Output the (X, Y) coordinate of the center of the cell containing the given text.  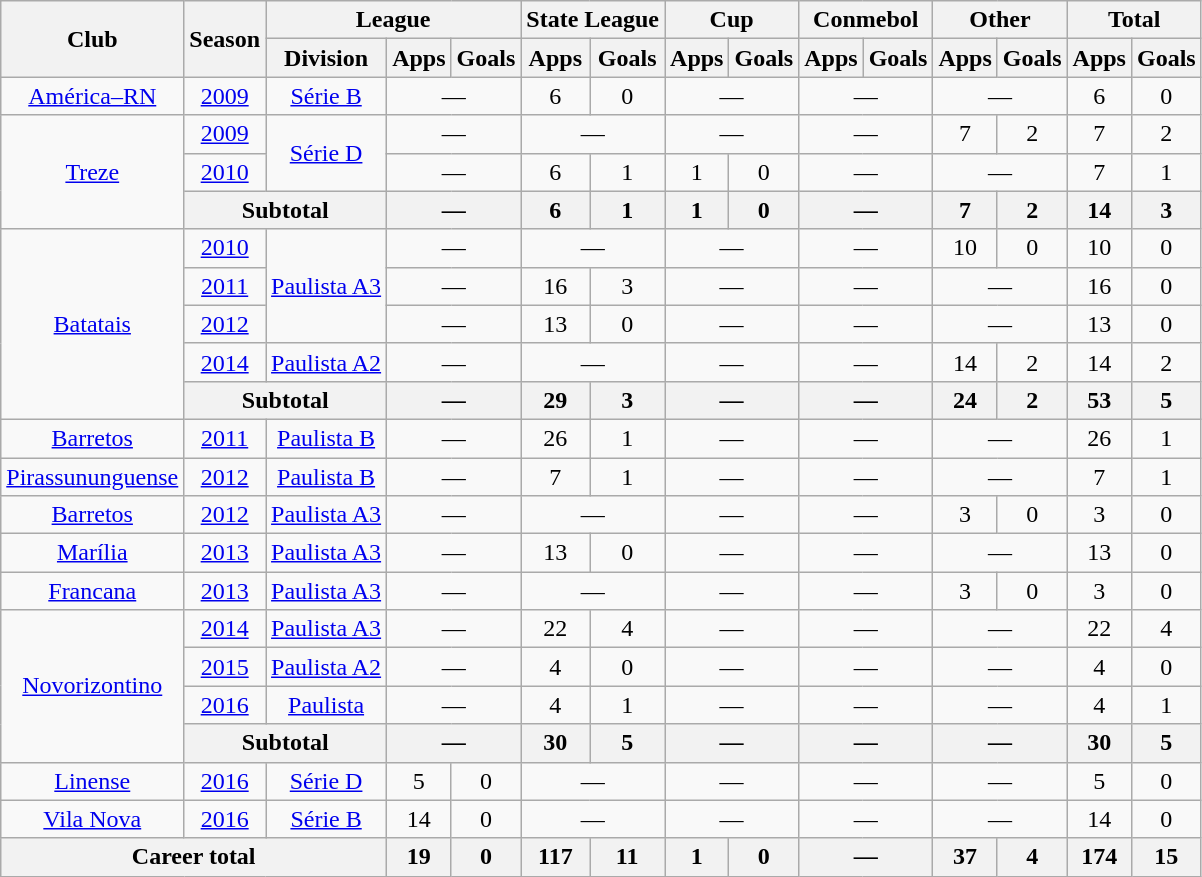
174 (1099, 857)
Career total (194, 857)
Division (326, 58)
Vila Nova (92, 819)
League (394, 20)
24 (965, 400)
Linense (92, 781)
Novorizontino (92, 686)
117 (556, 857)
Paulista (326, 705)
Marília (92, 553)
Francana (92, 591)
Total (1134, 20)
19 (419, 857)
Cup (732, 20)
Pirassununguense (92, 477)
State League (593, 20)
29 (556, 400)
Batatais (92, 324)
53 (1099, 400)
Conmebol (866, 20)
Season (225, 39)
Club (92, 39)
15 (1166, 857)
11 (628, 857)
Other (1000, 20)
Treze (92, 172)
América–RN (92, 96)
37 (965, 857)
2015 (225, 667)
